Search for the cell housing the specified text and yield its [X, Y] center coordinate. 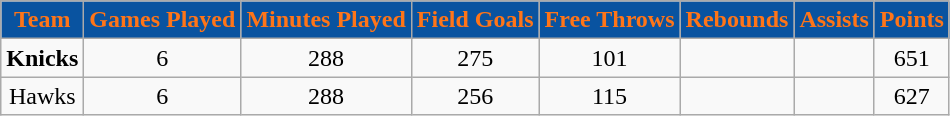
Games Played [162, 20]
Hawks [42, 96]
Rebounds [737, 20]
Knicks [42, 58]
Minutes Played [326, 20]
627 [912, 96]
Team [42, 20]
115 [610, 96]
275 [475, 58]
256 [475, 96]
Free Throws [610, 20]
651 [912, 58]
Points [912, 20]
101 [610, 58]
Assists [834, 20]
Field Goals [475, 20]
